Identify which cell holds the provided text, then report its [x, y] central coordinate. 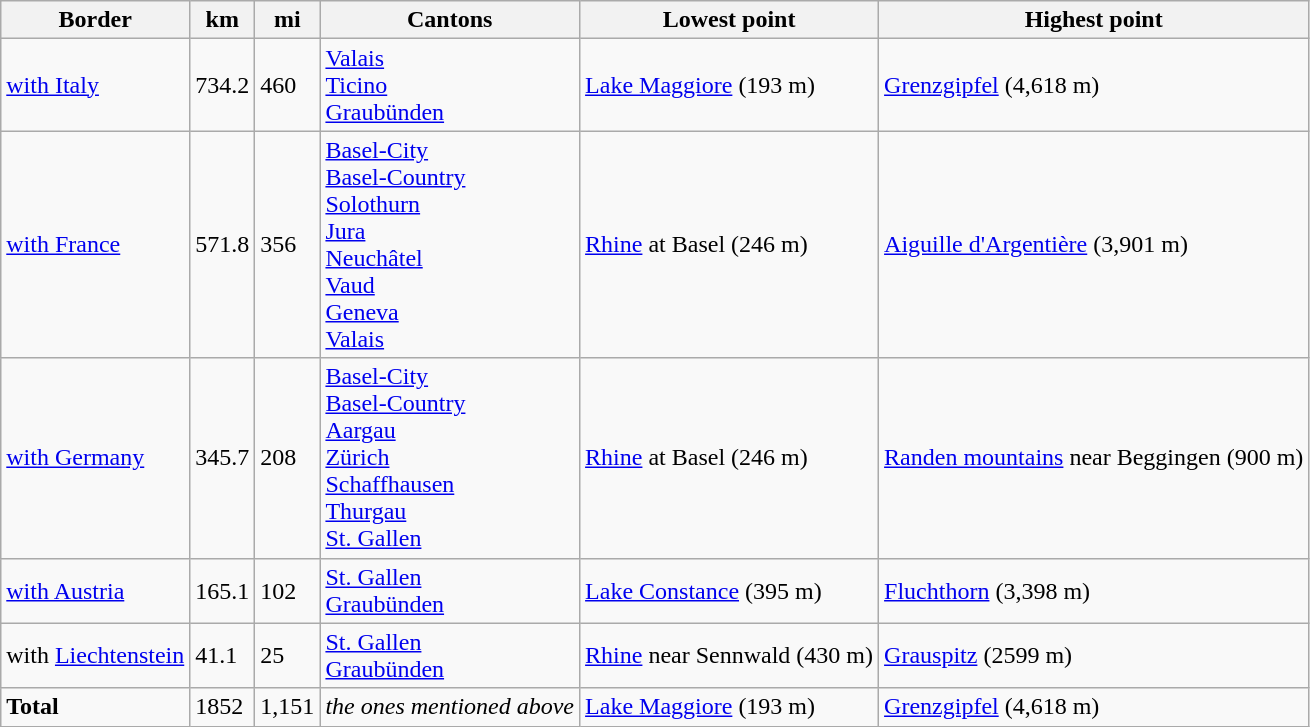
with Liechtenstein [96, 656]
Lake Constance (395 m) [730, 590]
Basel-CityBasel-CountryAargauZürichSchaffhausenThurgauSt. Gallen [450, 458]
734.2 [222, 85]
the ones mentioned above [450, 707]
102 [288, 590]
345.7 [222, 458]
Highest point [1094, 20]
41.1 [222, 656]
mi [288, 20]
Rhine near Sennwald (430 m) [730, 656]
Total [96, 707]
Randen mountains near Beggingen (900 m) [1094, 458]
with Austria [96, 590]
Grauspitz (2599 m) [1094, 656]
208 [288, 458]
25 [288, 656]
356 [288, 244]
571.8 [222, 244]
ValaisTicinoGraubünden [450, 85]
Fluchthorn (3,398 m) [1094, 590]
Lowest point [730, 20]
with France [96, 244]
Cantons [450, 20]
km [222, 20]
Aiguille d'Argentière (3,901 m) [1094, 244]
with Germany [96, 458]
1852 [222, 707]
with Italy [96, 85]
Basel-CityBasel-CountrySolothurnJuraNeuchâtelVaudGenevaValais [450, 244]
Border [96, 20]
460 [288, 85]
165.1 [222, 590]
1,151 [288, 707]
